Output the [X, Y] coordinate of the center of the cell containing the given text.  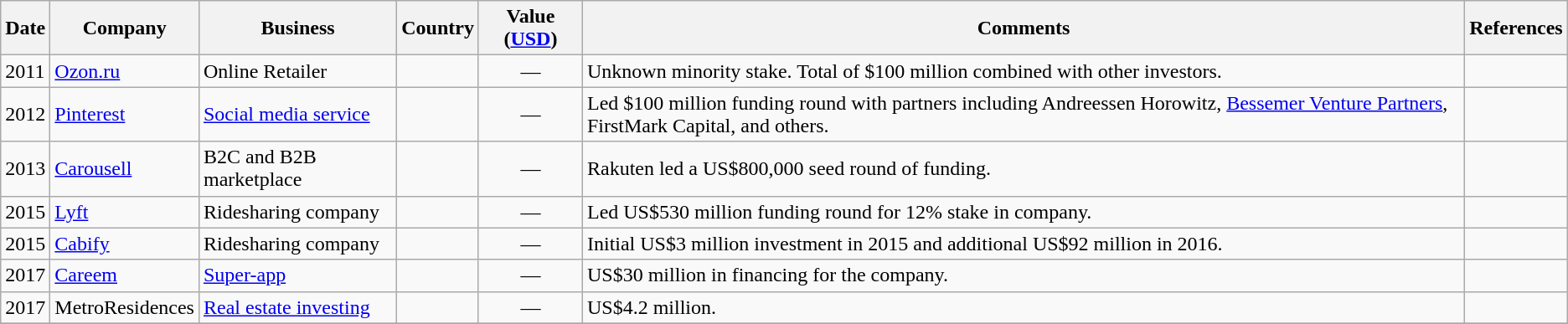
Pinterest [125, 114]
Online Retailer [297, 71]
Date [25, 28]
Led $100 million funding round with partners including Andreessen Horowitz, Bessemer Venture Partners, FirstMark Capital, and others. [1024, 114]
Initial US$3 million investment in 2015 and additional US$92 million in 2016. [1024, 244]
Unknown minority stake. Total of $100 million combined with other investors. [1024, 71]
Social media service [297, 114]
Country [438, 28]
2011 [25, 71]
US$4.2 million. [1024, 307]
Super-app [297, 275]
Led US$530 million funding round for 12% stake in company. [1024, 212]
Ozon.ru [125, 71]
MetroResidences [125, 307]
B2C and B2B marketplace [297, 169]
Lyft [125, 212]
2012 [25, 114]
2013 [25, 169]
Value (USD) [530, 28]
References [1516, 28]
Real estate investing [297, 307]
Business [297, 28]
Careem [125, 275]
Company [125, 28]
Comments [1024, 28]
Rakuten led a US$800,000 seed round of funding. [1024, 169]
Carousell [125, 169]
US$30 million in financing for the company. [1024, 275]
Cabify [125, 244]
